Search for the cell housing the specified text and yield its (x, y) center coordinate. 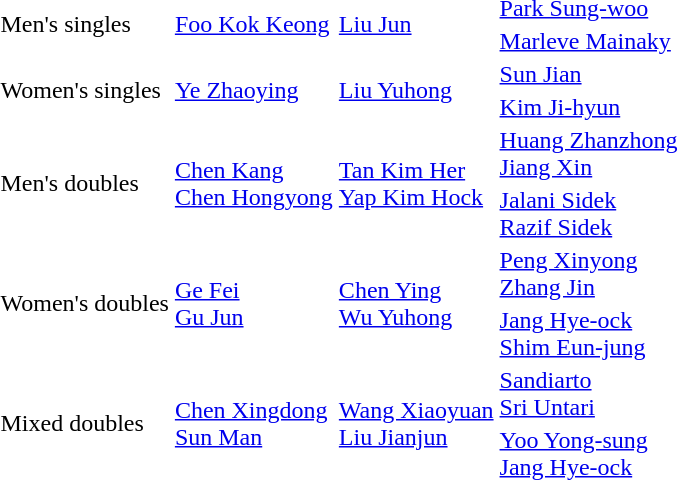
Liu Yuhong (416, 90)
Ge Fei Gu Jun (254, 304)
Chen Ying Wu Yuhong (416, 304)
Chen Kang Chen Hongyong (254, 184)
Tan Kim Her Yap Kim Hock (416, 184)
Ye Zhaoying (254, 90)
